Output the (x, y) coordinate of the center of the cell containing the given text.  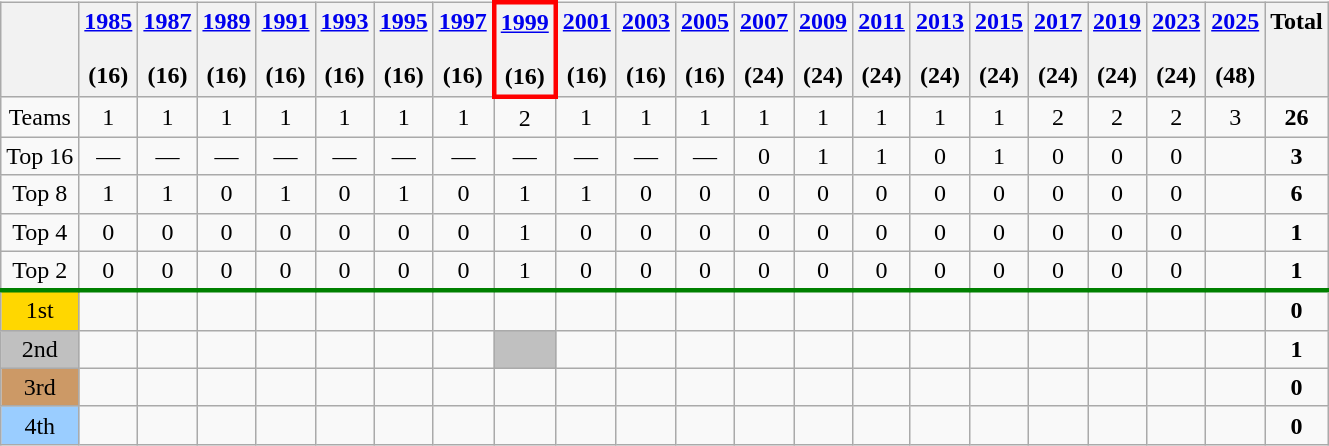
2025(48) (1236, 50)
2009(24) (824, 50)
Top 8 (40, 194)
2023(24) (1176, 50)
2005(16) (704, 50)
1st (40, 311)
Top 4 (40, 232)
4th (40, 425)
Total (1297, 50)
Top 16 (40, 156)
1985(16) (108, 50)
2015(24) (998, 50)
2001(16) (586, 50)
6 (1297, 194)
2019(24) (1118, 50)
Top 2 (40, 271)
2017(24) (1058, 50)
2011(24) (882, 50)
1987(16) (168, 50)
1997(16) (464, 50)
26 (1297, 117)
1989(16) (226, 50)
2003(16) (646, 50)
Teams (40, 117)
2013(24) (940, 50)
2nd (40, 349)
1991(16) (286, 50)
1995(16) (404, 50)
2007(24) (764, 50)
1999(16) (525, 50)
3rd (40, 387)
1993(16) (344, 50)
